Locate the cell with the specified text and output its [x, y] center coordinate. 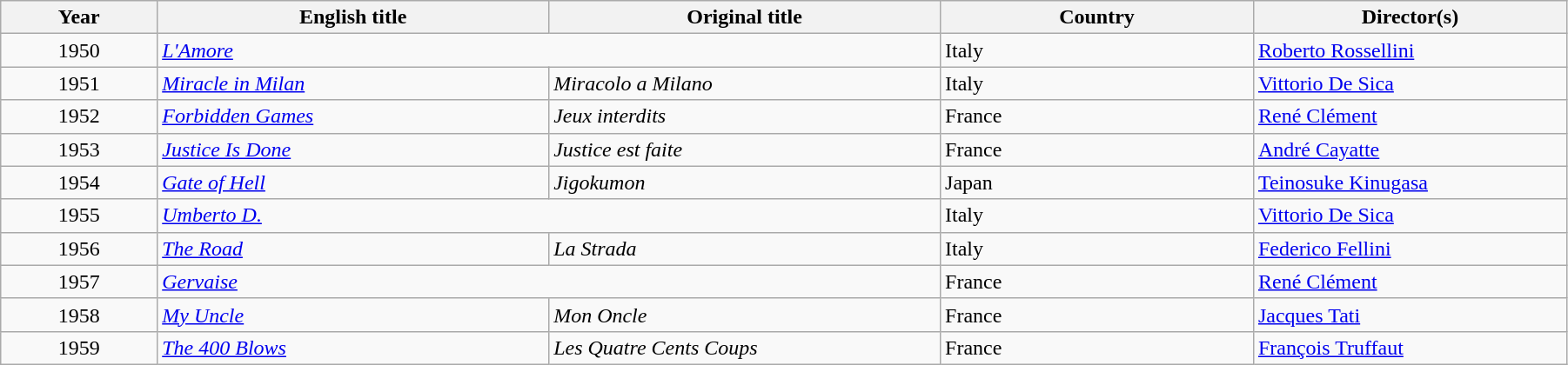
François Truffaut [1410, 348]
English title [353, 17]
Federico Fellini [1410, 249]
Forbidden Games [353, 116]
1951 [79, 83]
Gervaise [549, 282]
Year [79, 17]
1955 [79, 216]
My Uncle [353, 315]
1956 [79, 249]
1959 [79, 348]
1958 [79, 315]
1952 [79, 116]
1953 [79, 149]
Country [1097, 17]
Umberto D. [549, 216]
Miracolo a Milano [745, 83]
Roberto Rossellini [1410, 50]
1957 [79, 282]
Mon Oncle [745, 315]
The Road [353, 249]
1954 [79, 182]
Gate of Hell [353, 182]
The 400 Blows [353, 348]
1950 [79, 50]
Jigokumon [745, 182]
Original title [745, 17]
Les Quatre Cents Coups [745, 348]
Jeux interdits [745, 116]
Miracle in Milan [353, 83]
André Cayatte [1410, 149]
Director(s) [1410, 17]
Justice est faite [745, 149]
Jacques Tati [1410, 315]
Justice Is Done [353, 149]
La Strada [745, 249]
Japan [1097, 182]
L'Amore [549, 50]
Teinosuke Kinugasa [1410, 182]
